Determine the [x, y] coordinate at the center of the cell enclosing the given text.  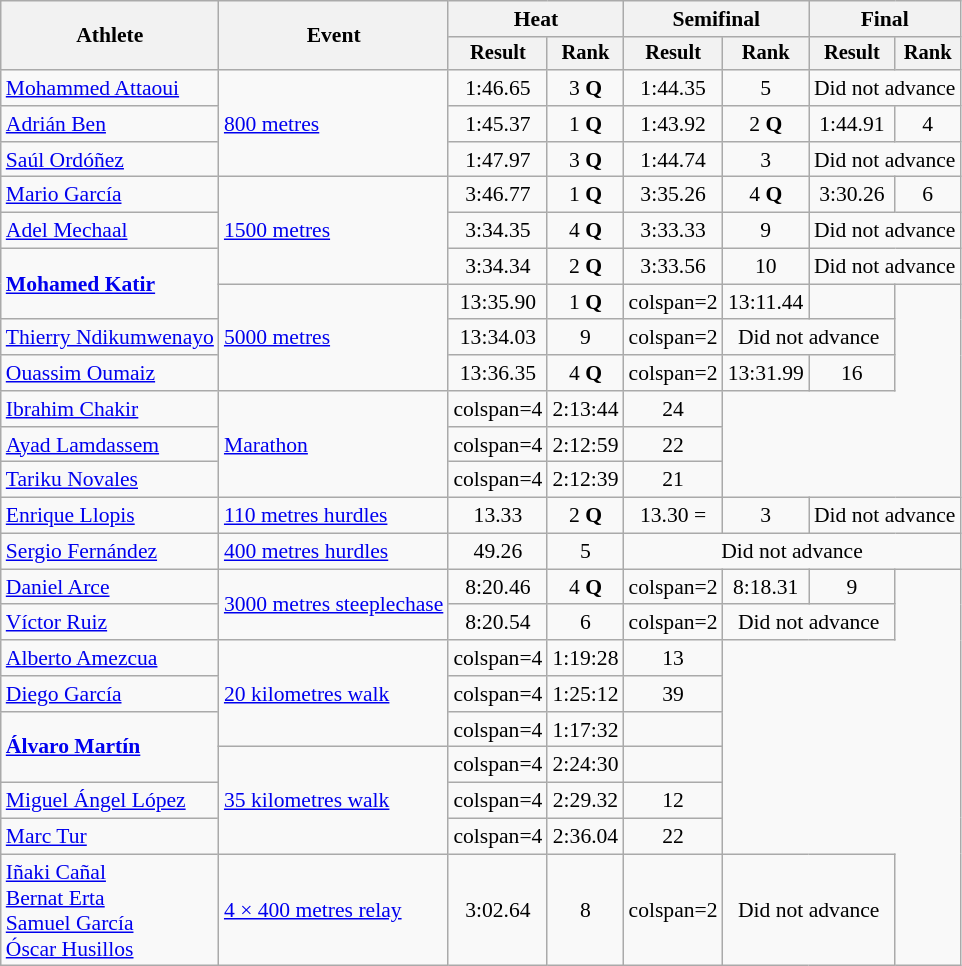
110 metres hurdles [334, 516]
2:12:39 [585, 480]
Marc Tur [110, 837]
2:36.04 [585, 837]
Semifinal [716, 19]
Tariku Novales [110, 480]
Daniel Arce [110, 587]
4 [928, 124]
13:35.90 [498, 302]
8:18.31 [766, 587]
3:02.64 [498, 910]
8 [585, 910]
Mohammed Attaoui [110, 88]
13.33 [498, 516]
2:29.32 [585, 801]
1:44.74 [674, 160]
Víctor Ruiz [110, 623]
1:43.92 [674, 124]
Ayad Lamdassem [110, 445]
2:24:30 [585, 765]
Saúl Ordóñez [110, 160]
1:25:12 [585, 694]
1:44.91 [852, 124]
Alberto Amezcua [110, 658]
20 kilometres walk [334, 694]
Iñaki CañalBernat ErtaSamuel GarcíaÓscar Husillos [110, 910]
5000 metres [334, 338]
1:46.65 [498, 88]
Miguel Ángel López [110, 801]
1:44.35 [674, 88]
3:30.26 [852, 195]
10 [766, 267]
Mario García [110, 195]
4 × 400 metres relay [334, 910]
Mohamed Katir [110, 284]
1:47.97 [498, 160]
3:34.34 [498, 267]
39 [674, 694]
Adrián Ben [110, 124]
Ouassim Oumaiz [110, 373]
13:36.35 [498, 373]
1:45.37 [498, 124]
13:11.44 [766, 302]
12 [674, 801]
21 [674, 480]
49.26 [498, 552]
2:13:44 [585, 409]
Álvaro Martín [110, 748]
3:35.26 [674, 195]
13:34.03 [498, 338]
Heat [536, 19]
2:12:59 [585, 445]
Enrique Llopis [110, 516]
13:31.99 [766, 373]
3:33.56 [674, 267]
Diego García [110, 694]
13.30 = [674, 516]
24 [674, 409]
8:20.54 [498, 623]
Adel Mechaal [110, 231]
Marathon [334, 444]
3:46.77 [498, 195]
Event [334, 36]
Athlete [110, 36]
16 [852, 373]
3:33.33 [674, 231]
3:34.35 [498, 231]
1:17:32 [585, 730]
1500 metres [334, 230]
1:19:28 [585, 658]
Sergio Fernández [110, 552]
3000 metres steeplechase [334, 604]
35 kilometres walk [334, 800]
8:20.46 [498, 587]
13 [674, 658]
Final [885, 19]
400 metres hurdles [334, 552]
Thierry Ndikumwenayo [110, 338]
Ibrahim Chakir [110, 409]
800 metres [334, 124]
